Output the (x, y) coordinate of the center of the cell containing the given text.  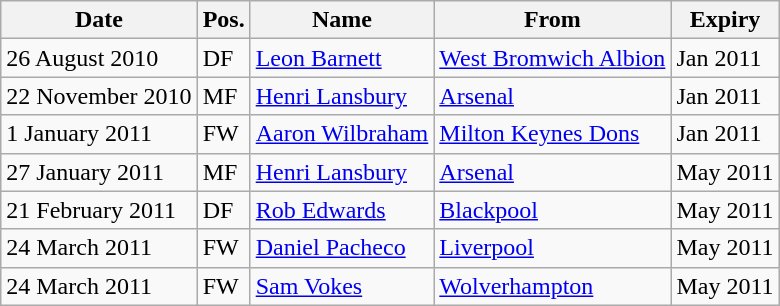
Expiry (725, 20)
Pos. (224, 20)
Sam Vokes (342, 286)
1 January 2011 (99, 134)
Name (342, 20)
Liverpool (552, 248)
Milton Keynes Dons (552, 134)
Aaron Wilbraham (342, 134)
From (552, 20)
21 February 2011 (99, 210)
Leon Barnett (342, 58)
West Bromwich Albion (552, 58)
Wolverhampton (552, 286)
Blackpool (552, 210)
Rob Edwards (342, 210)
Daniel Pacheco (342, 248)
26 August 2010 (99, 58)
Date (99, 20)
22 November 2010 (99, 96)
27 January 2011 (99, 172)
